For the text-containing cell, return its midpoint in [X, Y] coordinate format. 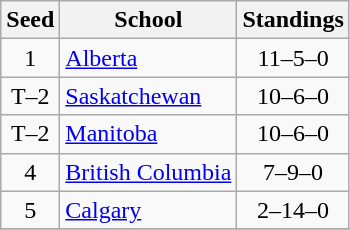
Calgary [148, 210]
7–9–0 [293, 172]
Seed [30, 20]
5 [30, 210]
School [148, 20]
11–5–0 [293, 58]
2–14–0 [293, 210]
Saskatchewan [148, 96]
Manitoba [148, 134]
1 [30, 58]
4 [30, 172]
Alberta [148, 58]
Standings [293, 20]
British Columbia [148, 172]
